From the cell containing the given text, extract its center point as (X, Y) coordinate. 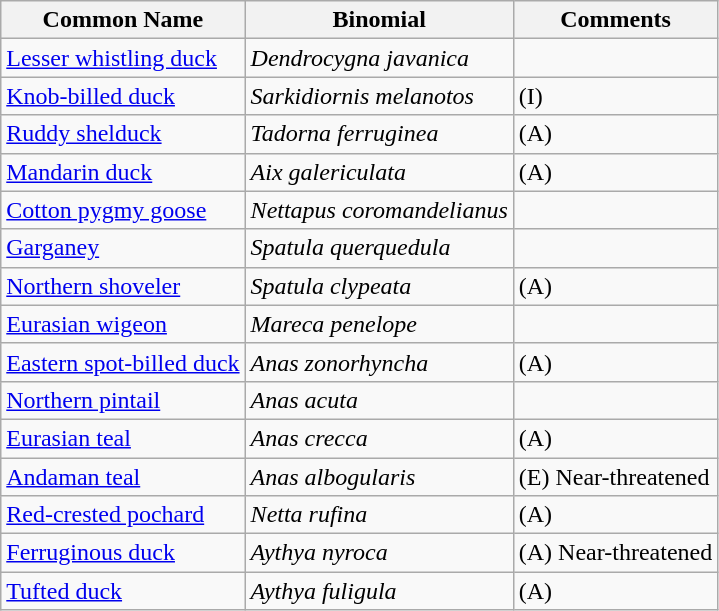
(E) Near-threatened (615, 477)
Aix galericulata (379, 172)
Nettapus coromandelianus (379, 210)
Tufted duck (123, 591)
Red-crested pochard (123, 515)
Aythya nyroca (379, 553)
Garganey (123, 248)
Cotton pygmy goose (123, 210)
Anas crecca (379, 438)
(I) (615, 96)
Northern shoveler (123, 286)
Lesser whistling duck (123, 58)
Eurasian teal (123, 438)
Ferruginous duck (123, 553)
Common Name (123, 20)
Eastern spot-billed duck (123, 362)
Binomial (379, 20)
Andaman teal (123, 477)
(A) Near-threatened (615, 553)
Netta rufina (379, 515)
Aythya fuligula (379, 591)
Ruddy shelduck (123, 134)
Mareca penelope (379, 324)
Mandarin duck (123, 172)
Northern pintail (123, 400)
Sarkidiornis melanotos (379, 96)
Anas albogularis (379, 477)
Dendrocygna javanica (379, 58)
Comments (615, 20)
Anas acuta (379, 400)
Anas zonorhyncha (379, 362)
Knob-billed duck (123, 96)
Spatula querquedula (379, 248)
Eurasian wigeon (123, 324)
Spatula clypeata (379, 286)
Tadorna ferruginea (379, 134)
